Pinpoint the cell where the given text exists, returning its (x, y) midpoint coordinate. 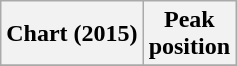
Chart (2015) (72, 34)
Peakposition (189, 34)
